From the cell containing the given text, extract its center point as (x, y) coordinate. 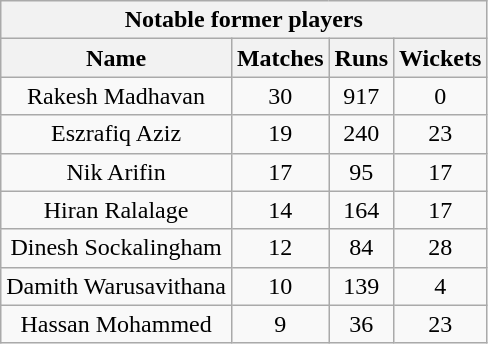
Dinesh Sockalingham (116, 248)
Matches (280, 58)
10 (280, 286)
19 (280, 134)
9 (280, 324)
0 (440, 96)
30 (280, 96)
84 (361, 248)
Damith Warusavithana (116, 286)
12 (280, 248)
917 (361, 96)
139 (361, 286)
Wickets (440, 58)
14 (280, 210)
Notable former players (244, 20)
36 (361, 324)
Rakesh Madhavan (116, 96)
95 (361, 172)
Eszrafiq Aziz (116, 134)
Nik Arifin (116, 172)
Hassan Mohammed (116, 324)
164 (361, 210)
Name (116, 58)
Runs (361, 58)
28 (440, 248)
Hiran Ralalage (116, 210)
240 (361, 134)
4 (440, 286)
